Return [x, y] of the center of cell containing provided text 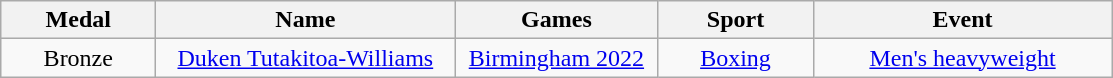
Event [962, 20]
Duken Tutakitoa-Williams [306, 58]
Medal [78, 20]
Boxing [736, 58]
Bronze [78, 58]
Sport [736, 20]
Birmingham 2022 [556, 58]
Name [306, 20]
Games [556, 20]
Men's heavyweight [962, 58]
